Determine the (X, Y) coordinate at the center of the cell enclosing the given text.  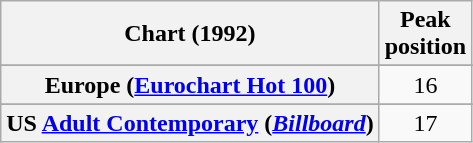
16 (425, 85)
Peakposition (425, 34)
Europe (Eurochart Hot 100) (190, 85)
US Adult Contemporary (Billboard) (190, 123)
17 (425, 123)
Chart (1992) (190, 34)
